Detect which cell encompasses the target text, then output its [X, Y] center coordinate. 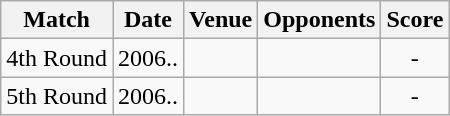
Date [148, 20]
4th Round [57, 58]
5th Round [57, 96]
Venue [221, 20]
Match [57, 20]
Opponents [320, 20]
Score [415, 20]
